Determine the (X, Y) coordinate at the center of the cell enclosing the given text.  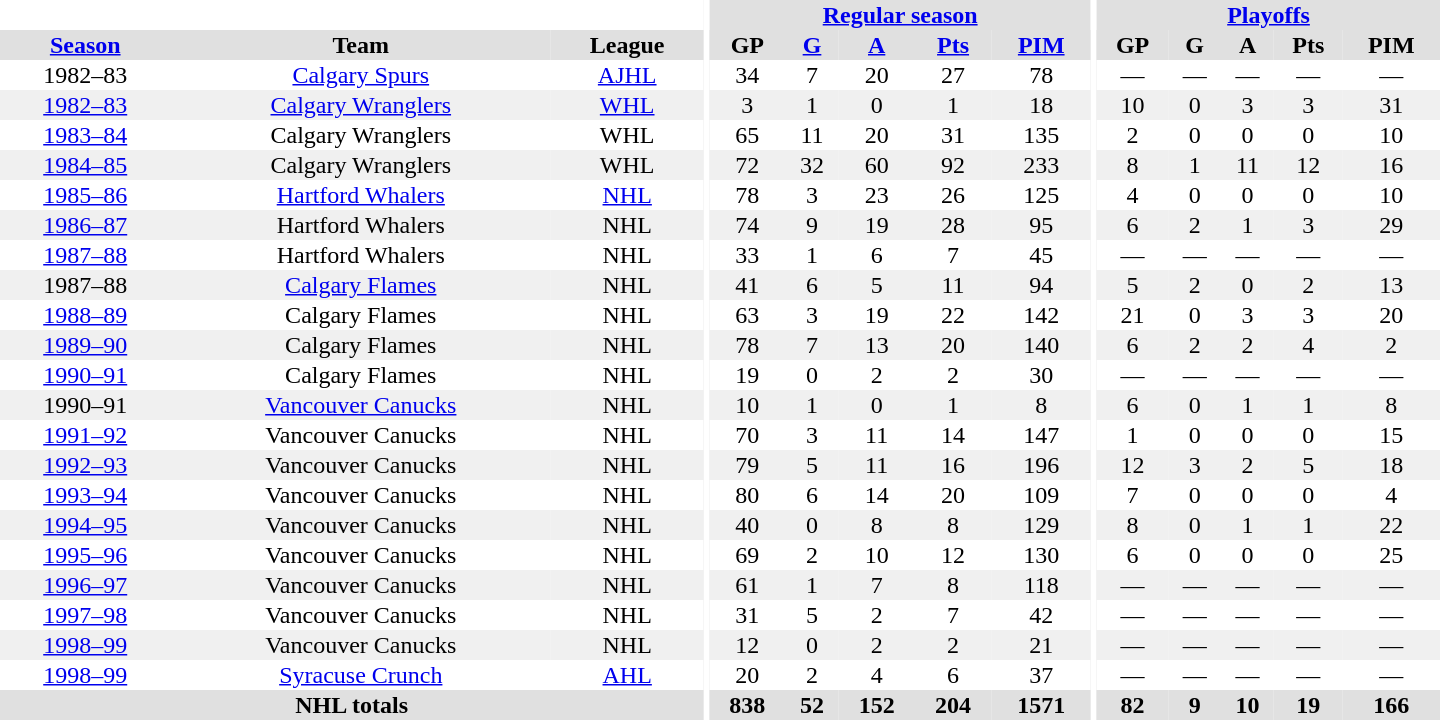
41 (747, 285)
142 (1041, 315)
37 (1041, 675)
25 (1392, 555)
152 (876, 705)
80 (747, 495)
125 (1041, 195)
233 (1041, 165)
130 (1041, 555)
AHL (627, 675)
79 (747, 465)
166 (1392, 705)
92 (953, 165)
1989–90 (85, 345)
196 (1041, 465)
52 (812, 705)
65 (747, 135)
94 (1041, 285)
45 (1041, 255)
1995–96 (85, 555)
838 (747, 705)
204 (953, 705)
League (627, 45)
32 (812, 165)
1991–92 (85, 435)
15 (1392, 435)
95 (1041, 225)
1571 (1041, 705)
42 (1041, 615)
74 (747, 225)
Playoffs (1268, 15)
Calgary Spurs (360, 75)
69 (747, 555)
72 (747, 165)
27 (953, 75)
82 (1132, 705)
135 (1041, 135)
129 (1041, 525)
61 (747, 585)
29 (1392, 225)
1994–95 (85, 525)
147 (1041, 435)
Regular season (900, 15)
23 (876, 195)
1983–84 (85, 135)
Syracuse Crunch (360, 675)
30 (1041, 375)
1988–89 (85, 315)
1992–93 (85, 465)
1984–85 (85, 165)
63 (747, 315)
28 (953, 225)
1986–87 (85, 225)
1996–97 (85, 585)
26 (953, 195)
40 (747, 525)
140 (1041, 345)
109 (1041, 495)
60 (876, 165)
NHL totals (352, 705)
1997–98 (85, 615)
34 (747, 75)
1985–86 (85, 195)
70 (747, 435)
1993–94 (85, 495)
33 (747, 255)
118 (1041, 585)
AJHL (627, 75)
Season (85, 45)
Team (360, 45)
